Pinpoint the cell where the given text exists, returning its (x, y) midpoint coordinate. 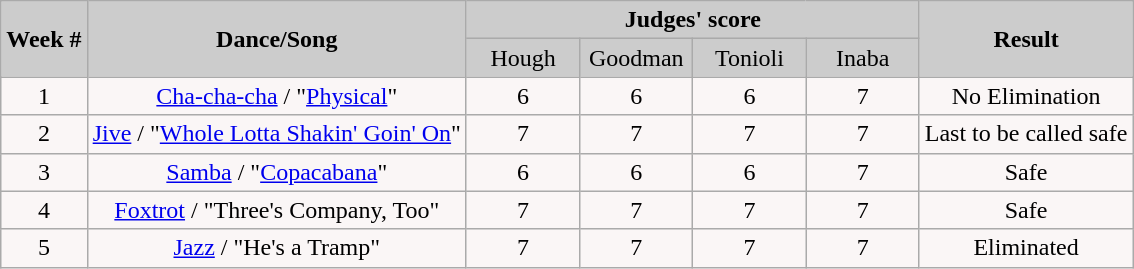
Result (1026, 39)
No Elimination (1026, 96)
Dance/Song (276, 39)
5 (44, 248)
3 (44, 172)
Week # (44, 39)
Judges' score (692, 20)
Inaba (862, 58)
4 (44, 210)
Goodman (636, 58)
Foxtrot / "Three's Company, Too" (276, 210)
Hough (522, 58)
Cha-cha-cha / "Physical" (276, 96)
1 (44, 96)
Jazz / "He's a Tramp" (276, 248)
Tonioli (750, 58)
Samba / "Copacabana" (276, 172)
Last to be called safe (1026, 134)
Eliminated (1026, 248)
2 (44, 134)
Jive / "Whole Lotta Shakin' Goin' On" (276, 134)
